Locate the cell with the specified text and output its [x, y] center coordinate. 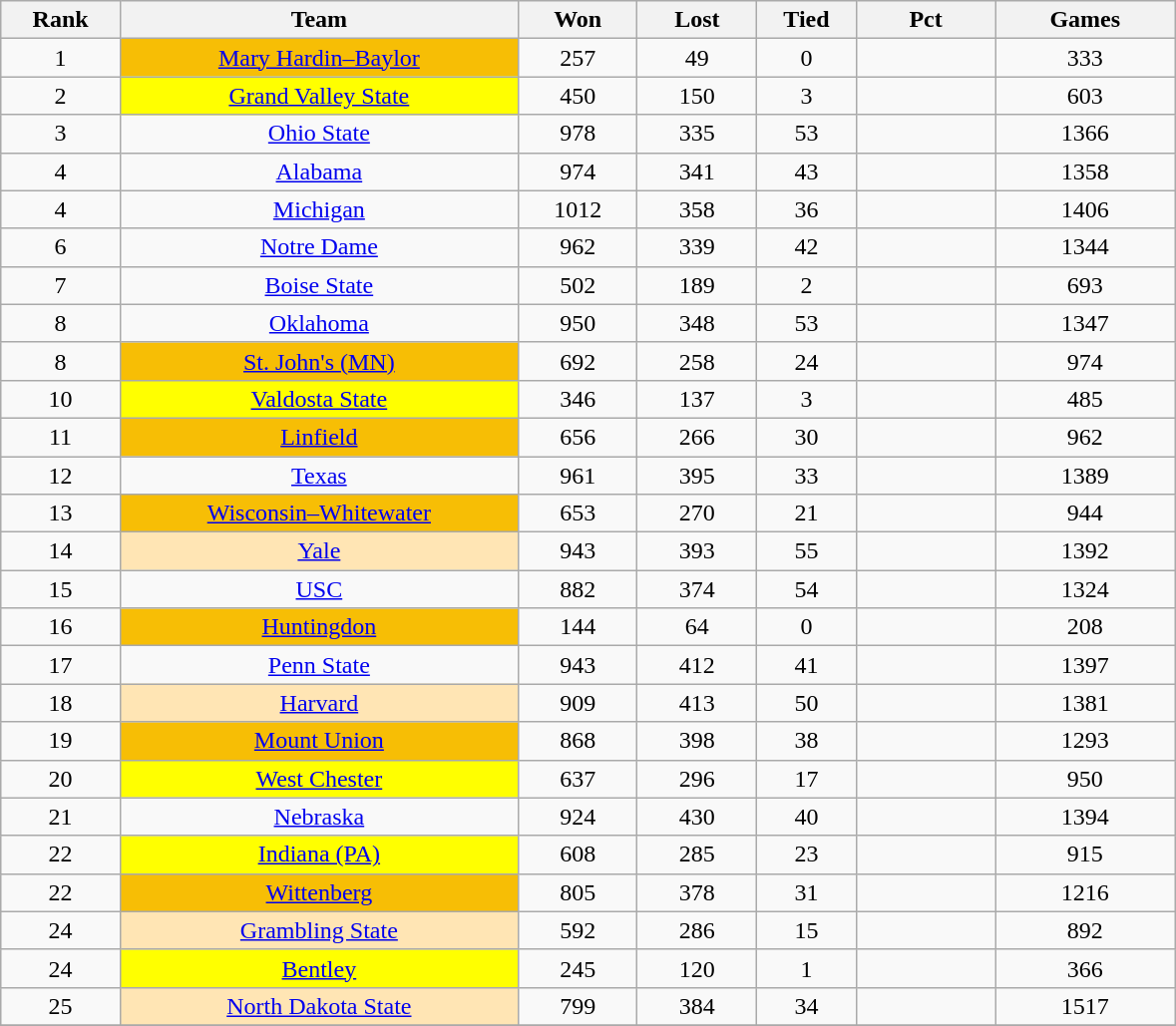
Pct [926, 20]
1517 [1085, 1006]
36 [807, 209]
1397 [1085, 665]
7 [61, 285]
Linfield [319, 437]
16 [61, 627]
592 [578, 930]
Ohio State [319, 134]
42 [807, 247]
25 [61, 1006]
Michigan [319, 209]
Lost [697, 20]
637 [578, 779]
909 [578, 703]
West Chester [319, 779]
208 [1085, 627]
924 [578, 817]
692 [578, 361]
Texas [319, 476]
120 [697, 968]
358 [697, 209]
Wisconsin–Whitewater [319, 513]
Penn State [319, 665]
1347 [1085, 323]
137 [697, 399]
257 [578, 58]
1392 [1085, 551]
805 [578, 892]
1358 [1085, 171]
333 [1085, 58]
608 [578, 855]
18 [61, 703]
North Dakota State [319, 1006]
30 [807, 437]
502 [578, 285]
13 [61, 513]
Harvard [319, 703]
450 [578, 96]
1216 [1085, 892]
14 [61, 551]
20 [61, 779]
40 [807, 817]
USC [319, 589]
1344 [1085, 247]
1293 [1085, 741]
335 [697, 134]
6 [61, 247]
346 [578, 399]
258 [697, 361]
Huntingdon [319, 627]
656 [578, 437]
Nebraska [319, 817]
245 [578, 968]
1366 [1085, 134]
384 [697, 1006]
St. John's (MN) [319, 361]
Grambling State [319, 930]
Valdosta State [319, 399]
341 [697, 171]
10 [61, 399]
Won [578, 20]
38 [807, 741]
12 [61, 476]
944 [1085, 513]
653 [578, 513]
1012 [578, 209]
374 [697, 589]
Mary Hardin–Baylor [319, 58]
378 [697, 892]
Rank [61, 20]
Bentley [319, 968]
430 [697, 817]
Tied [807, 20]
54 [807, 589]
1394 [1085, 817]
41 [807, 665]
412 [697, 665]
915 [1085, 855]
296 [697, 779]
Oklahoma [319, 323]
1406 [1085, 209]
Games [1085, 20]
799 [578, 1006]
Team [319, 20]
978 [578, 134]
366 [1085, 968]
Yale [319, 551]
144 [578, 627]
868 [578, 741]
19 [61, 741]
286 [697, 930]
266 [697, 437]
Boise State [319, 285]
285 [697, 855]
270 [697, 513]
Wittenberg [319, 892]
485 [1085, 399]
398 [697, 741]
23 [807, 855]
1381 [1085, 703]
Notre Dame [319, 247]
Alabama [319, 171]
189 [697, 285]
413 [697, 703]
43 [807, 171]
31 [807, 892]
892 [1085, 930]
603 [1085, 96]
1324 [1085, 589]
49 [697, 58]
693 [1085, 285]
11 [61, 437]
150 [697, 96]
Grand Valley State [319, 96]
393 [697, 551]
395 [697, 476]
33 [807, 476]
Mount Union [319, 741]
339 [697, 247]
64 [697, 627]
Indiana (PA) [319, 855]
50 [807, 703]
961 [578, 476]
34 [807, 1006]
882 [578, 589]
55 [807, 551]
348 [697, 323]
1389 [1085, 476]
